Return [X, Y] of the center of cell containing provided text 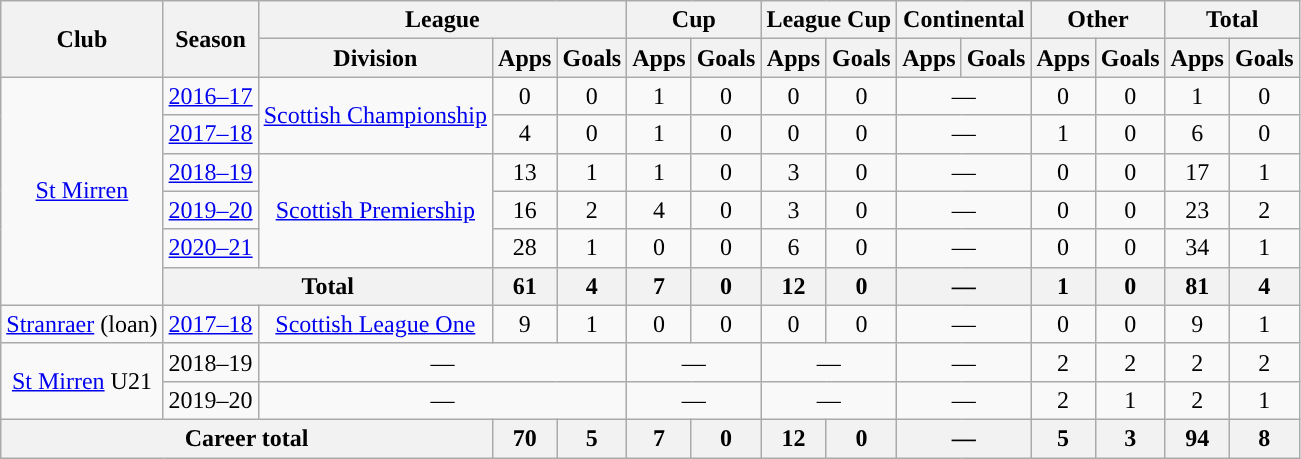
28 [525, 248]
16 [525, 210]
Scottish Premiership [375, 210]
Division [375, 58]
St Mirren [82, 191]
17 [1197, 172]
League [442, 20]
2016–17 [210, 96]
Club [82, 39]
34 [1197, 248]
81 [1197, 286]
23 [1197, 210]
61 [525, 286]
Cup [694, 20]
Continental [964, 20]
Season [210, 39]
70 [525, 438]
2020–21 [210, 248]
Career total [247, 438]
8 [1264, 438]
League Cup [829, 20]
13 [525, 172]
St Mirren U21 [82, 381]
Scottish League One [375, 324]
94 [1197, 438]
Scottish Championship [375, 115]
Stranraer (loan) [82, 324]
Other [1098, 20]
